Return (x, y) of the center of cell containing provided text 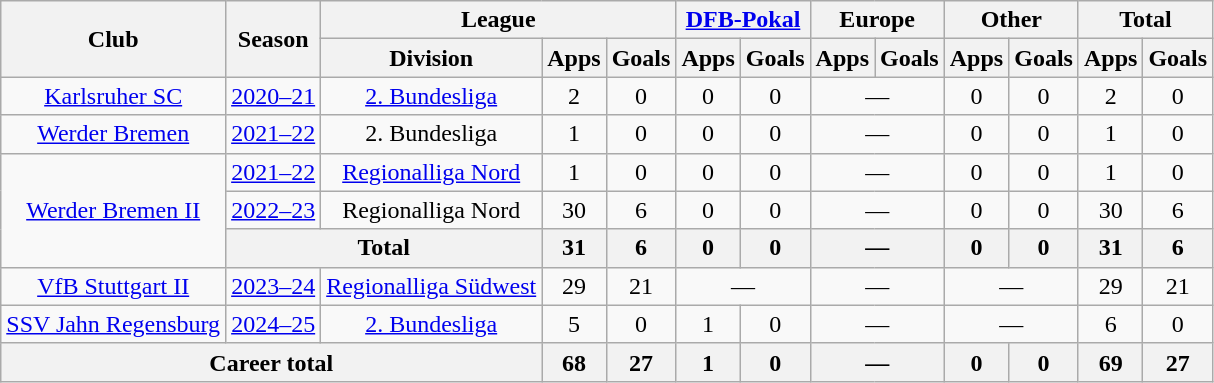
Career total (272, 362)
2022–23 (274, 210)
Werder Bremen II (114, 210)
Werder Bremen (114, 134)
Karlsruher SC (114, 96)
5 (574, 324)
68 (574, 362)
VfB Stuttgart II (114, 286)
Europe (877, 20)
2023–24 (274, 286)
SSV Jahn Regensburg (114, 324)
2020–21 (274, 96)
Club (114, 39)
Season (274, 39)
Regionalliga Südwest (432, 286)
Other (1011, 20)
League (498, 20)
Division (432, 58)
69 (1110, 362)
2024–25 (274, 324)
DFB-Pokal (743, 20)
